Return (X, Y) of the center of cell containing provided text 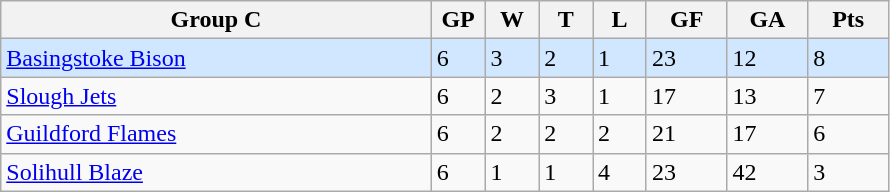
GP (458, 20)
42 (768, 172)
Pts (848, 20)
Guildford Flames (216, 134)
L (620, 20)
Solihull Blaze (216, 172)
Slough Jets (216, 96)
7 (848, 96)
GA (768, 20)
21 (686, 134)
4 (620, 172)
W (512, 20)
12 (768, 58)
T (566, 20)
8 (848, 58)
Group C (216, 20)
13 (768, 96)
Basingstoke Bison (216, 58)
GF (686, 20)
